Pinpoint the cell where the given text exists, returning its (x, y) midpoint coordinate. 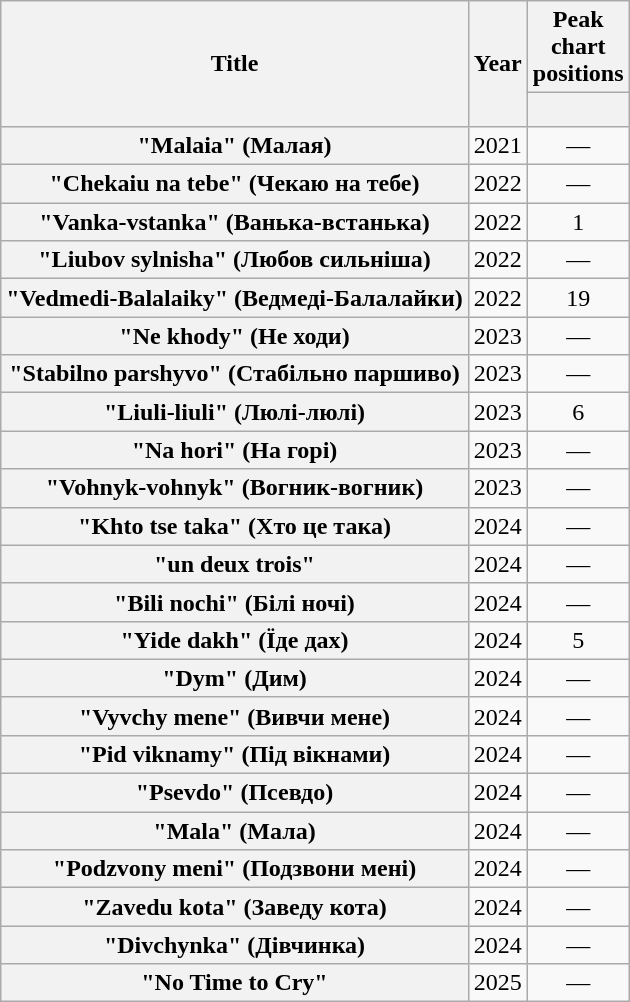
"Bili nochi" (Білі ночі) (235, 602)
"Stabilno parshyvo" (Стабільно паршиво) (235, 374)
"Zavedu kota" (Заведу кота) (235, 907)
1 (578, 222)
"Mala" (Мала) (235, 831)
"Yide dakh" (Їде дах) (235, 640)
"Vohnyk-vohnyk" (Вогник-вогник) (235, 488)
2025 (498, 983)
"Liuli-liuli" (Люлі-люлі) (235, 412)
Title (235, 64)
"Dym" (Дим) (235, 678)
"Divchynka" (Дівчинка) (235, 945)
"Vyvchy mene" (Вивчи мене) (235, 716)
"Psevdo" (Псевдо) (235, 793)
19 (578, 298)
"Vedmedi-Balalaiky" (Ведмеді-Балалайки) (235, 298)
"Pid viknamy" (Під вікнами) (235, 754)
Peak chart positions (578, 47)
"Chekaiu na tebe" (Чекаю на тебе) (235, 184)
2021 (498, 145)
"No Time to Cry" (235, 983)
"Liubov sylnisha" (Любов сильніша) (235, 260)
"Vanka-vstanka" (Ванька-встанька) (235, 222)
"Khto tse taka" (Хто це така) (235, 526)
"Na hori" (На горі) (235, 450)
"Malaia" (Малая) (235, 145)
Year (498, 64)
6 (578, 412)
"Podzvony meni" (Подзвони мені) (235, 869)
5 (578, 640)
"Ne khody" (Не ходи) (235, 336)
"un deux trois" (235, 564)
